Scan for the cell matching the given text and deliver its (x, y) coordinate at center. 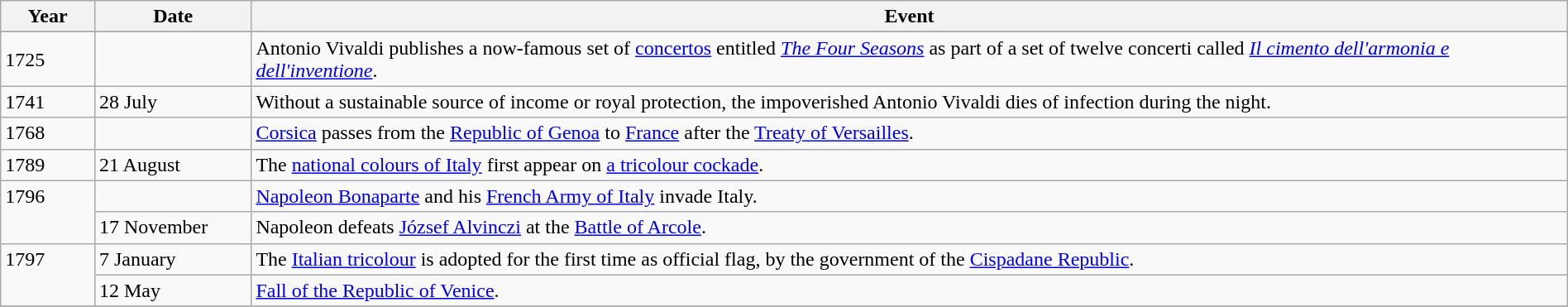
17 November (172, 228)
Napoleon Bonaparte and his French Army of Italy invade Italy. (910, 196)
28 July (172, 102)
Without a sustainable source of income or royal protection, the impoverished Antonio Vivaldi dies of infection during the night. (910, 102)
1768 (48, 133)
Year (48, 17)
Napoleon defeats József Alvinczi at the Battle of Arcole. (910, 228)
The national colours of Italy first appear on a tricolour cockade. (910, 165)
1741 (48, 102)
7 January (172, 259)
21 August (172, 165)
Date (172, 17)
Fall of the Republic of Venice. (910, 290)
12 May (172, 290)
1797 (48, 275)
Corsica passes from the Republic of Genoa to France after the Treaty of Versailles. (910, 133)
The Italian tricolour is adopted for the first time as official flag, by the government of the Cispadane Republic. (910, 259)
1725 (48, 60)
Event (910, 17)
1789 (48, 165)
1796 (48, 212)
